Identify which cell holds the provided text, then report its (x, y) central coordinate. 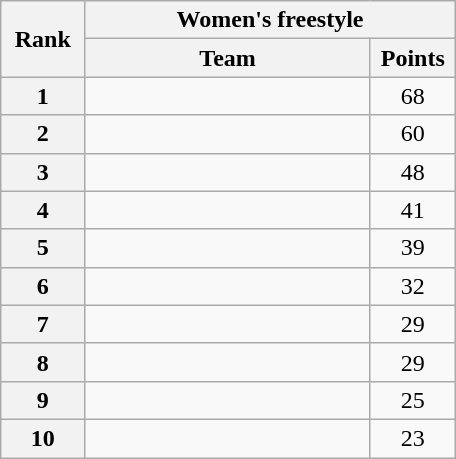
6 (43, 286)
9 (43, 400)
Rank (43, 39)
7 (43, 324)
39 (412, 248)
5 (43, 248)
4 (43, 210)
2 (43, 134)
41 (412, 210)
Team (228, 58)
3 (43, 172)
23 (412, 438)
32 (412, 286)
48 (412, 172)
10 (43, 438)
Women's freestyle (270, 20)
8 (43, 362)
Points (412, 58)
60 (412, 134)
25 (412, 400)
1 (43, 96)
68 (412, 96)
